Provide the [x, y] coordinate of the cell's center where the given text is located.  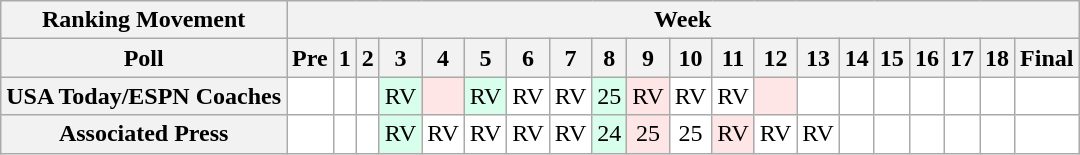
10 [690, 58]
2 [368, 58]
16 [926, 58]
18 [998, 58]
4 [443, 58]
9 [648, 58]
6 [528, 58]
Associated Press [144, 134]
Final [1047, 58]
13 [818, 58]
8 [610, 58]
1 [344, 58]
Week [683, 20]
12 [775, 58]
Pre [310, 58]
7 [570, 58]
USA Today/ESPN Coaches [144, 96]
24 [610, 134]
Poll [144, 58]
15 [892, 58]
14 [856, 58]
Ranking Movement [144, 20]
3 [400, 58]
11 [733, 58]
17 [962, 58]
5 [485, 58]
